Locate the cell with the specified text and output its (x, y) center coordinate. 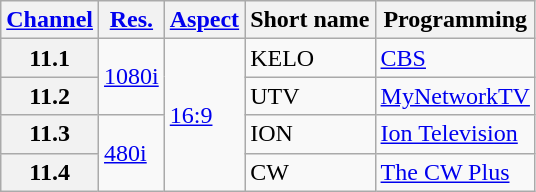
The CW Plus (455, 172)
Channel (50, 20)
MyNetworkTV (455, 96)
CBS (455, 58)
11.4 (50, 172)
KELO (310, 58)
CW (310, 172)
Programming (455, 20)
Short name (310, 20)
ION (310, 134)
Aspect (204, 20)
480i (132, 153)
11.3 (50, 134)
11.2 (50, 96)
16:9 (204, 115)
Ion Television (455, 134)
Res. (132, 20)
UTV (310, 96)
1080i (132, 77)
11.1 (50, 58)
